Return the [X, Y] coordinate for the center point of the cell that contains the specified text.  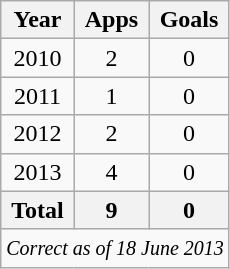
9 [111, 210]
4 [111, 172]
2013 [38, 172]
2012 [38, 134]
2010 [38, 58]
Apps [111, 20]
Goals [190, 20]
Correct as of 18 June 2013 [116, 248]
1 [111, 96]
Year [38, 20]
2011 [38, 96]
Total [38, 210]
